Locate the cell with the specified text and output its (X, Y) center coordinate. 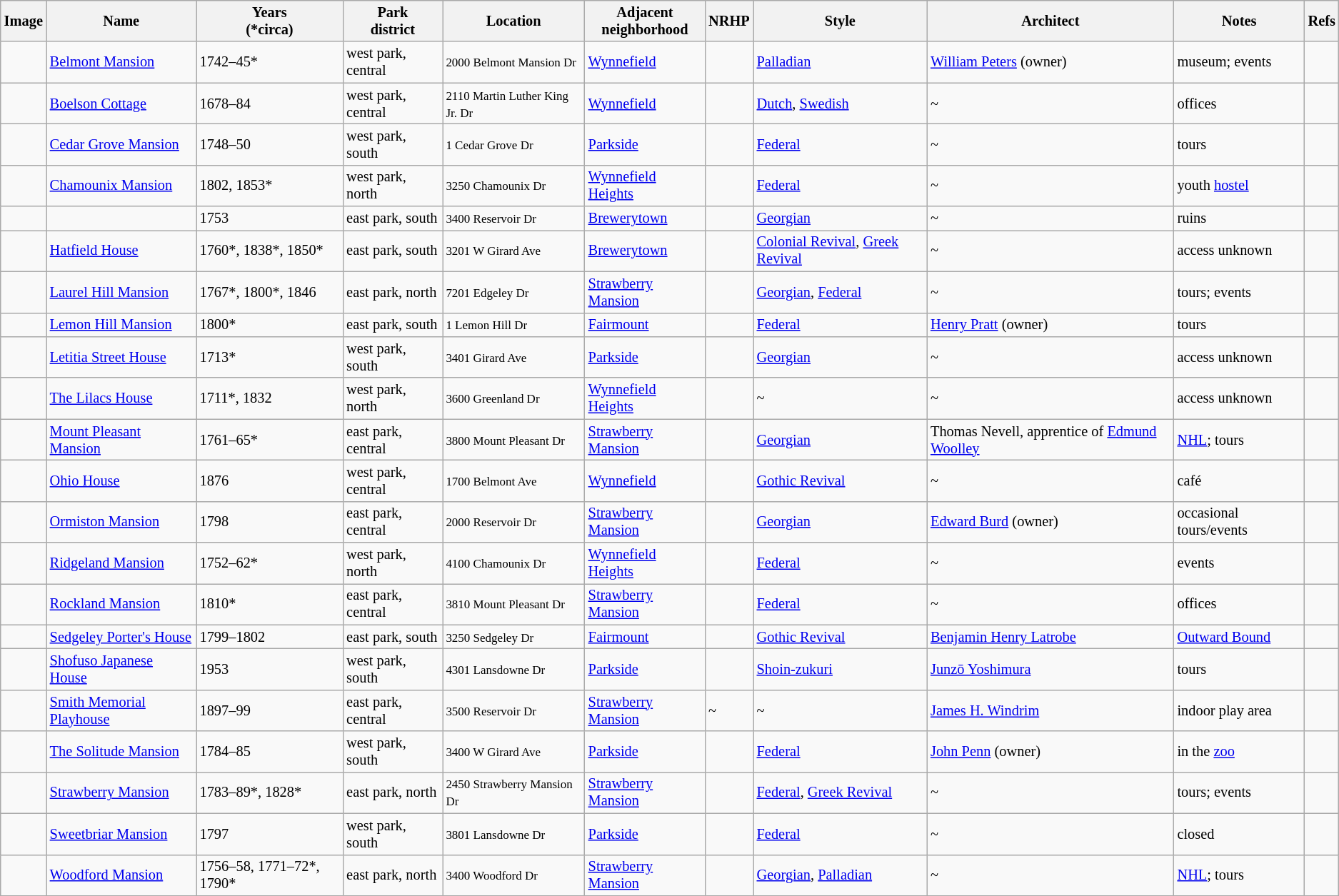
Henry Pratt (owner) (1050, 325)
Image (24, 21)
7201 Edgeley Dr (514, 292)
1713* (270, 357)
The Solitude Mansion (121, 752)
Boelson Cottage (121, 104)
1802, 1853* (270, 186)
1797 (270, 834)
3600 Greenland Dr (514, 398)
1761–65* (270, 440)
Smith Memorial Playhouse (121, 710)
Ohio House (121, 480)
events (1240, 563)
3800 Mount Pleasant Dr (514, 440)
Architect (1050, 21)
Years(*circa) (270, 21)
Parkdistrict (393, 21)
closed (1240, 834)
Edward Burd (owner) (1050, 522)
Adjacentneighborhood (645, 21)
Sedgeley Porter's House (121, 637)
1 Lemon Hill Dr (514, 325)
ruins (1240, 218)
3401 Girard Ave (514, 357)
1800* (270, 325)
3400 Woodford Dr (514, 875)
Laurel Hill Mansion (121, 292)
Shoin-zukuri (840, 669)
3810 Mount Pleasant Dr (514, 604)
1897–99 (270, 710)
Chamounix Mansion (121, 186)
3801 Lansdowne Dr (514, 834)
1752–62* (270, 563)
Woodford Mansion (121, 875)
3201 W Girard Ave (514, 251)
Federal, Greek Revival (840, 792)
1756–58, 1771–72*, 1790* (270, 875)
NRHP (728, 21)
Georgian, Federal (840, 292)
Dutch, Swedish (840, 104)
museum; events (1240, 62)
1 Cedar Grove Dr (514, 144)
1748–50 (270, 144)
Junzō Yoshimura (1050, 669)
1810* (270, 604)
Location (514, 21)
1798 (270, 522)
1678–84 (270, 104)
Lemon Hill Mansion (121, 325)
The Lilacs House (121, 398)
Style (840, 21)
2000 Reservoir Dr (514, 522)
Shofuso Japanese House (121, 669)
4301 Lansdowne Dr (514, 669)
Ridgeland Mansion (121, 563)
Belmont Mansion (121, 62)
1783–89*, 1828* (270, 792)
1953 (270, 669)
Benjamin Henry Latrobe (1050, 637)
1799–1802 (270, 637)
2450 Strawberry Mansion Dr (514, 792)
Rockland Mansion (121, 604)
Name (121, 21)
youth hostel (1240, 186)
Cedar Grove Mansion (121, 144)
Colonial Revival, Greek Revival (840, 251)
1760*, 1838*, 1850* (270, 251)
John Penn (owner) (1050, 752)
3250 Chamounix Dr (514, 186)
1742–45* (270, 62)
2000 Belmont Mansion Dr (514, 62)
Hatfield House (121, 251)
3400 W Girard Ave (514, 752)
Outward Bound (1240, 637)
indoor play area (1240, 710)
in the zoo (1240, 752)
Mount Pleasant Mansion (121, 440)
Georgian, Palladian (840, 875)
Letitia Street House (121, 357)
1767*, 1800*, 1846 (270, 292)
café (1240, 480)
1700 Belmont Ave (514, 480)
1876 (270, 480)
Palladian (840, 62)
Ormiston Mansion (121, 522)
1711*, 1832 (270, 398)
Sweetbriar Mansion (121, 834)
James H. Windrim (1050, 710)
Refs (1322, 21)
2110 Martin Luther King Jr. Dr (514, 104)
3500 Reservoir Dr (514, 710)
4100 Chamounix Dr (514, 563)
3400 Reservoir Dr (514, 218)
3250 Sedgeley Dr (514, 637)
William Peters (owner) (1050, 62)
1753 (270, 218)
1784–85 (270, 752)
Notes (1240, 21)
Thomas Nevell, apprentice of Edmund Woolley (1050, 440)
occasional tours/events (1240, 522)
